Provide the (X, Y) coordinate of the cell's center where the given text is located.  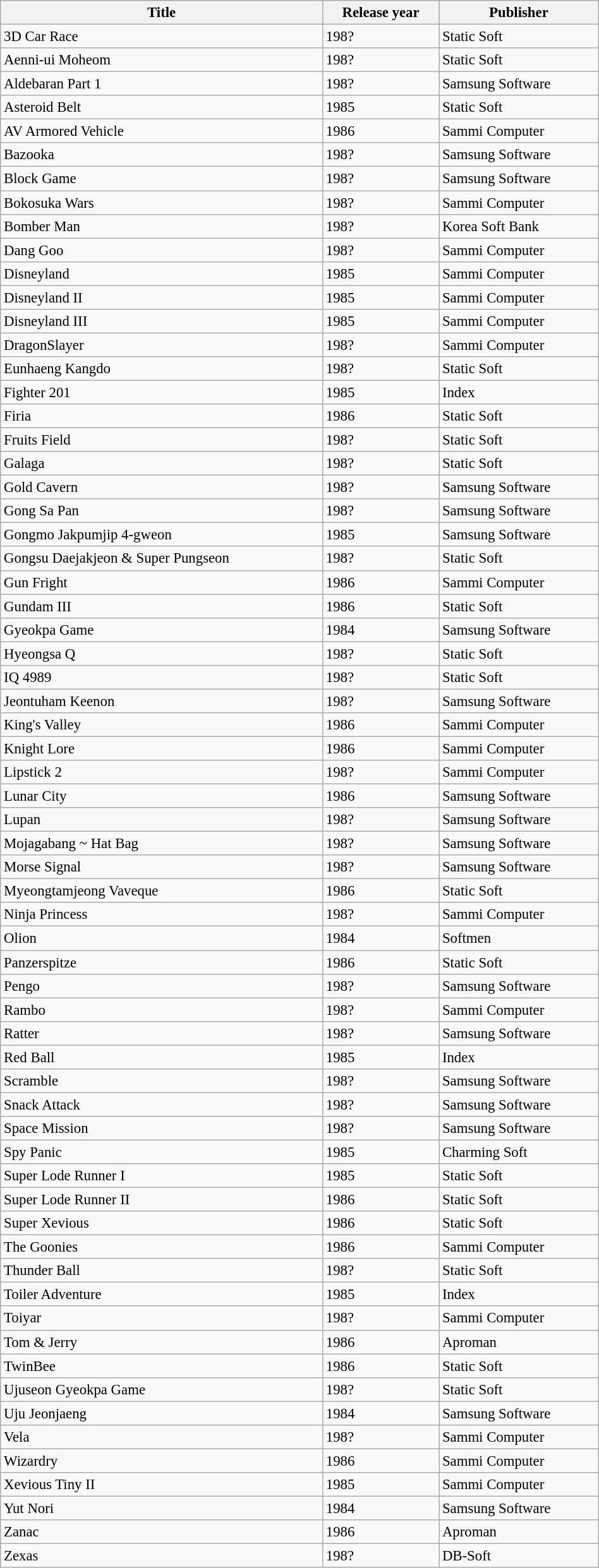
Tom & Jerry (162, 1342)
Release year (381, 13)
Hyeongsa Q (162, 654)
Wizardry (162, 1461)
King's Valley (162, 725)
Gundam III (162, 606)
Galaga (162, 464)
Zexas (162, 1556)
Aenni-ui Moheom (162, 60)
IQ 4989 (162, 678)
Morse Signal (162, 867)
Snack Attack (162, 1104)
Aldebaran Part 1 (162, 84)
Super Lode Runner II (162, 1200)
Dang Goo (162, 250)
Space Mission (162, 1128)
Disneyland (162, 273)
Ujuseon Gyeokpa Game (162, 1389)
Gyeokpa Game (162, 630)
Charming Soft (519, 1152)
Super Lode Runner I (162, 1176)
TwinBee (162, 1366)
Toiyar (162, 1319)
Firia (162, 416)
Ninja Princess (162, 915)
Thunder Ball (162, 1271)
Korea Soft Bank (519, 226)
Gun Fright (162, 582)
Knight Lore (162, 748)
Disneyland III (162, 321)
Red Ball (162, 1057)
Ratter (162, 1033)
Vela (162, 1437)
Gongmo Jakpumjip 4-gweon (162, 535)
Zanac (162, 1532)
Bokosuka Wars (162, 203)
Bazooka (162, 155)
Publisher (519, 13)
Lupan (162, 820)
Gong Sa Pan (162, 511)
Rambo (162, 1010)
DragonSlayer (162, 345)
Eunhaeng Kangdo (162, 369)
Asteroid Belt (162, 107)
Yut Nori (162, 1508)
Mojagabang ~ Hat Bag (162, 844)
Jeontuham Keenon (162, 701)
Spy Panic (162, 1152)
Bomber Man (162, 226)
Lipstick 2 (162, 772)
DB-Soft (519, 1556)
Lunar City (162, 796)
Fighter 201 (162, 392)
3D Car Race (162, 37)
Fruits Field (162, 440)
Title (162, 13)
Super Xevious (162, 1223)
AV Armored Vehicle (162, 131)
Toiler Adventure (162, 1295)
Pengo (162, 986)
Uju Jeonjaeng (162, 1413)
Scramble (162, 1081)
Disneyland II (162, 297)
Gongsu Daejakjeon & Super Pungseon (162, 559)
Block Game (162, 179)
Gold Cavern (162, 488)
Olion (162, 938)
The Goonies (162, 1247)
Panzerspitze (162, 962)
Xevious Tiny II (162, 1485)
Softmen (519, 938)
Myeongtamjeong Vaveque (162, 891)
